Find where the given text appears and provide that cell's center as (x, y) coordinate. 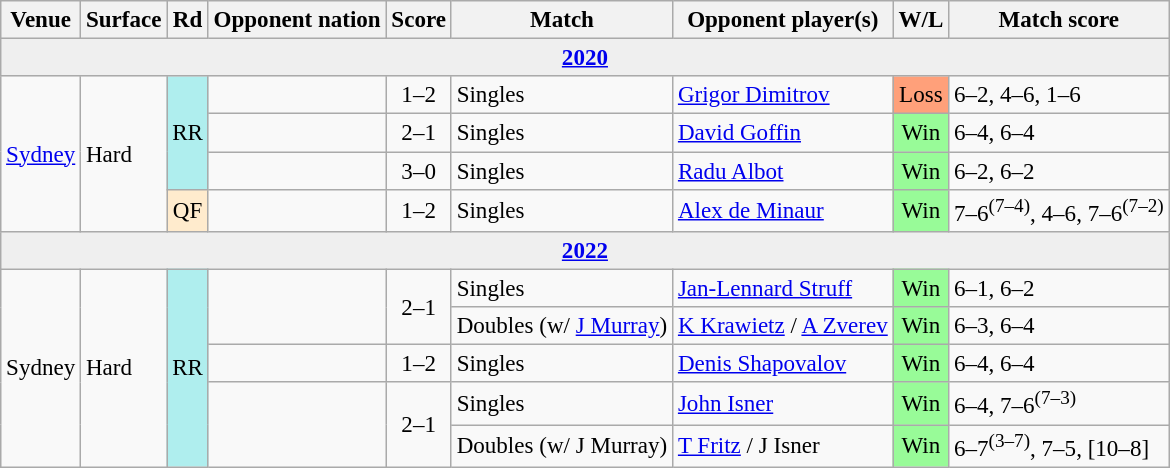
Denis Shapovalov (784, 364)
Alex de Minaur (784, 211)
QF (188, 211)
6–3, 6–4 (1059, 326)
Grigor Dimitrov (784, 95)
T Fritz / J Isner (784, 446)
6–4, 7–6(7–3) (1059, 404)
Radu Albot (784, 171)
Rd (188, 20)
2020 (585, 58)
6–2, 6–2 (1059, 171)
K Krawietz / A Zverev (784, 326)
Opponent player(s) (784, 20)
7–6(7–4), 4–6, 7–6(7–2) (1059, 211)
6–1, 6–2 (1059, 289)
Venue (41, 20)
W/L (921, 20)
Score (418, 20)
Surface (124, 20)
Match (562, 20)
Opponent nation (297, 20)
Match score (1059, 20)
Loss (921, 95)
Jan-Lennard Struff (784, 289)
3–0 (418, 171)
2022 (585, 251)
David Goffin (784, 133)
6–7(3–7), 7–5, [10–8] (1059, 446)
6–2, 4–6, 1–6 (1059, 95)
John Isner (784, 404)
